Extract the [X, Y] coordinate from the center of the cell holding the provided text.  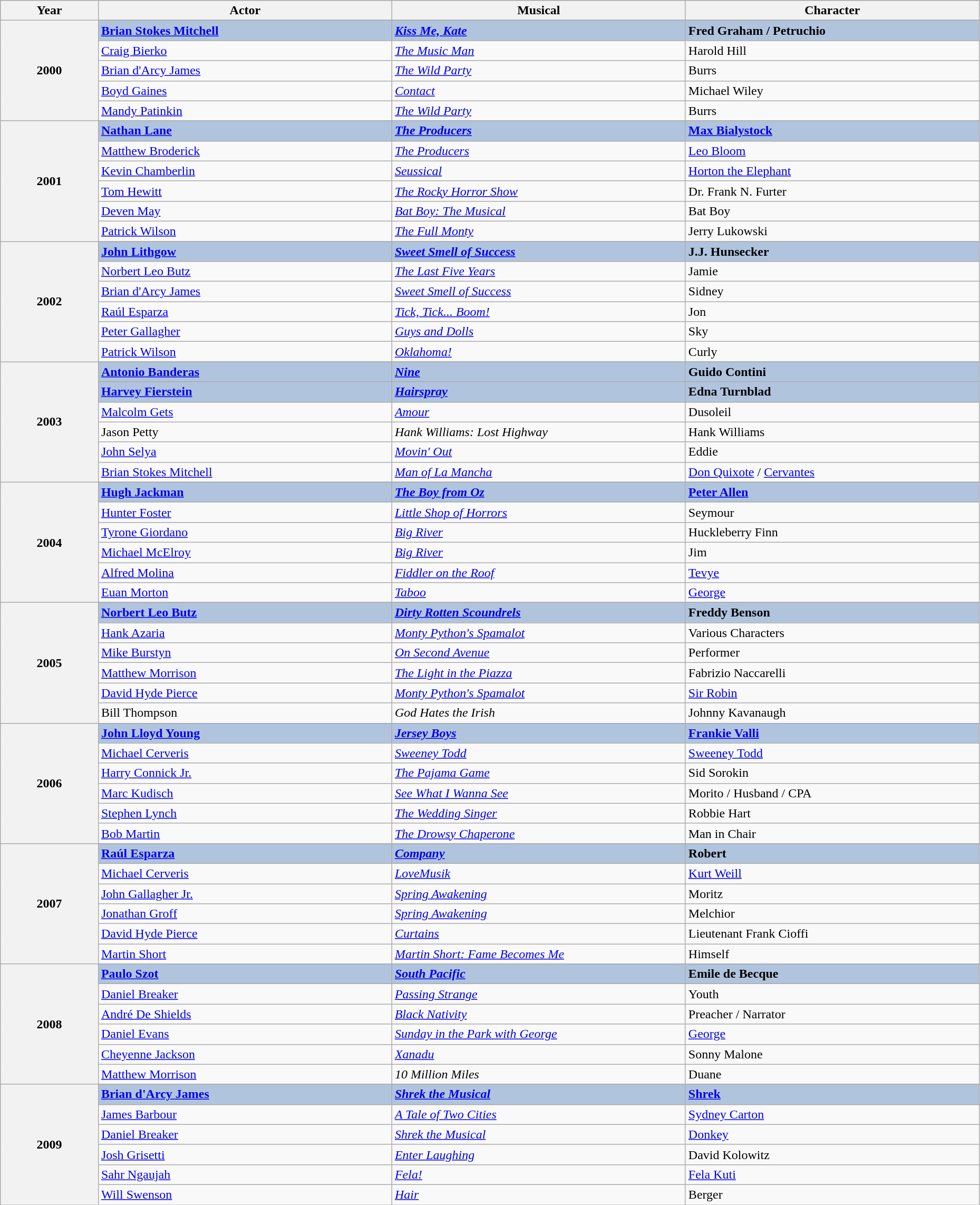
The Pajama Game [539, 773]
Sir Robin [832, 693]
Robbie Hart [832, 813]
2007 [50, 903]
Sky [832, 332]
J.J. Hunsecker [832, 252]
Various Characters [832, 633]
Euan Morton [245, 593]
2005 [50, 663]
Deven May [245, 211]
Lieutenant Frank Cioffi [832, 934]
Fred Graham / Petruchio [832, 31]
2009 [50, 1144]
Jason Petty [245, 432]
Michael Wiley [832, 91]
Shrek [832, 1094]
Enter Laughing [539, 1154]
2003 [50, 422]
Man in Chair [832, 833]
Hank Williams: Lost Highway [539, 432]
Hugh Jackman [245, 492]
The Rocky Horror Show [539, 191]
Little Shop of Horrors [539, 512]
Antonio Banderas [245, 372]
Sonny Malone [832, 1054]
Edna Turnblad [832, 392]
Jonathan Groff [245, 914]
Malcolm Gets [245, 412]
Hairspray [539, 392]
Fela Kuti [832, 1174]
Sidney [832, 292]
Berger [832, 1194]
2002 [50, 302]
2004 [50, 542]
Dr. Frank N. Furter [832, 191]
2000 [50, 71]
Hank Williams [832, 432]
The Music Man [539, 51]
Musical [539, 11]
On Second Avenue [539, 653]
Peter Allen [832, 492]
Daniel Evans [245, 1034]
Bob Martin [245, 833]
Sunday in the Park with George [539, 1034]
Xanadu [539, 1054]
Amour [539, 412]
The Boy from Oz [539, 492]
John Lloyd Young [245, 733]
Martin Short: Fame Becomes Me [539, 954]
Oklahoma! [539, 352]
Jim [832, 552]
Paulo Szot [245, 974]
Alfred Molina [245, 572]
See What I Wanna See [539, 793]
Morito / Husband / CPA [832, 793]
Craig Bierko [245, 51]
Curly [832, 352]
The Full Monty [539, 231]
Mike Burstyn [245, 653]
John Lithgow [245, 252]
Seussical [539, 171]
The Last Five Years [539, 272]
Himself [832, 954]
Duane [832, 1074]
Hair [539, 1194]
Marc Kudisch [245, 793]
Nathan Lane [245, 131]
Kiss Me, Kate [539, 31]
2001 [50, 181]
Michael McElroy [245, 552]
Curtains [539, 934]
Year [50, 11]
André De Shields [245, 1014]
Passing Strange [539, 994]
Fela! [539, 1174]
Kevin Chamberlin [245, 171]
Sydney Carton [832, 1114]
Harvey Fierstein [245, 392]
Bill Thompson [245, 713]
Harold Hill [832, 51]
Movin' Out [539, 452]
Jamie [832, 272]
Youth [832, 994]
Black Nativity [539, 1014]
Hank Azaria [245, 633]
Emile de Becque [832, 974]
Boyd Gaines [245, 91]
Martin Short [245, 954]
David Kolowitz [832, 1154]
A Tale of Two Cities [539, 1114]
Bat Boy: The Musical [539, 211]
God Hates the Irish [539, 713]
Don Quixote / Cervantes [832, 472]
Jerry Lukowski [832, 231]
Huckleberry Finn [832, 532]
Actor [245, 11]
Jersey Boys [539, 733]
Character [832, 11]
Will Swenson [245, 1194]
Kurt Weill [832, 873]
Robert [832, 853]
Josh Grisetti [245, 1154]
Moritz [832, 894]
Guys and Dolls [539, 332]
Sahr Ngaujah [245, 1174]
Hunter Foster [245, 512]
2008 [50, 1024]
The Light in the Piazza [539, 673]
Performer [832, 653]
The Wedding Singer [539, 813]
Freddy Benson [832, 613]
Sid Sorokin [832, 773]
Tyrone Giordano [245, 532]
Seymour [832, 512]
Max Bialystock [832, 131]
Jon [832, 312]
2006 [50, 783]
Dusoleil [832, 412]
Donkey [832, 1134]
Tick, Tick... Boom! [539, 312]
South Pacific [539, 974]
Stephen Lynch [245, 813]
Peter Gallagher [245, 332]
Taboo [539, 593]
Fabrizio Naccarelli [832, 673]
LoveMusik [539, 873]
Guido Contini [832, 372]
Cheyenne Jackson [245, 1054]
Mandy Patinkin [245, 111]
Tom Hewitt [245, 191]
Frankie Valli [832, 733]
Contact [539, 91]
Matthew Broderick [245, 151]
John Gallagher Jr. [245, 894]
Man of La Mancha [539, 472]
Preacher / Narrator [832, 1014]
John Selya [245, 452]
James Barbour [245, 1114]
Eddie [832, 452]
Melchior [832, 914]
Nine [539, 372]
Dirty Rotten Scoundrels [539, 613]
Johnny Kavanaugh [832, 713]
The Drowsy Chaperone [539, 833]
Company [539, 853]
Horton the Elephant [832, 171]
Bat Boy [832, 211]
Harry Connick Jr. [245, 773]
Tevye [832, 572]
10 Million Miles [539, 1074]
Leo Bloom [832, 151]
Fiddler on the Roof [539, 572]
